Pinpoint the cell where the given text exists, returning its [x, y] midpoint coordinate. 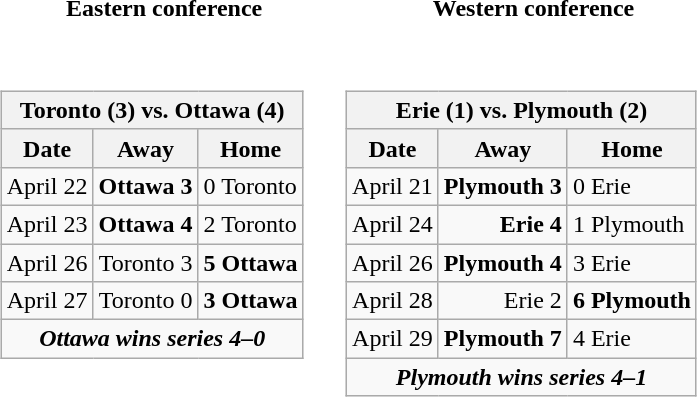
3 Ottawa [250, 301]
5 Ottawa [250, 263]
April 24 [393, 224]
0 Erie [632, 186]
Ottawa 4 [146, 224]
6 Plymouth [632, 301]
Erie 4 [502, 224]
2 Toronto [250, 224]
4 Erie [632, 339]
April 21 [393, 186]
April 23 [47, 224]
Toronto 3 [146, 263]
April 27 [47, 301]
April 29 [393, 339]
Ottawa wins series 4–0 [152, 339]
Erie 2 [502, 301]
3 Erie [632, 263]
Plymouth 3 [502, 186]
Plymouth wins series 4–1 [522, 377]
Toronto 0 [146, 301]
Plymouth 4 [502, 263]
1 Plymouth [632, 224]
Erie (1) vs. Plymouth (2) [522, 110]
0 Toronto [250, 186]
Ottawa 3 [146, 186]
Toronto (3) vs. Ottawa (4) [152, 110]
April 22 [47, 186]
Plymouth 7 [502, 339]
April 28 [393, 301]
